Determine the [X, Y] coordinate at the center of the cell enclosing the given text.  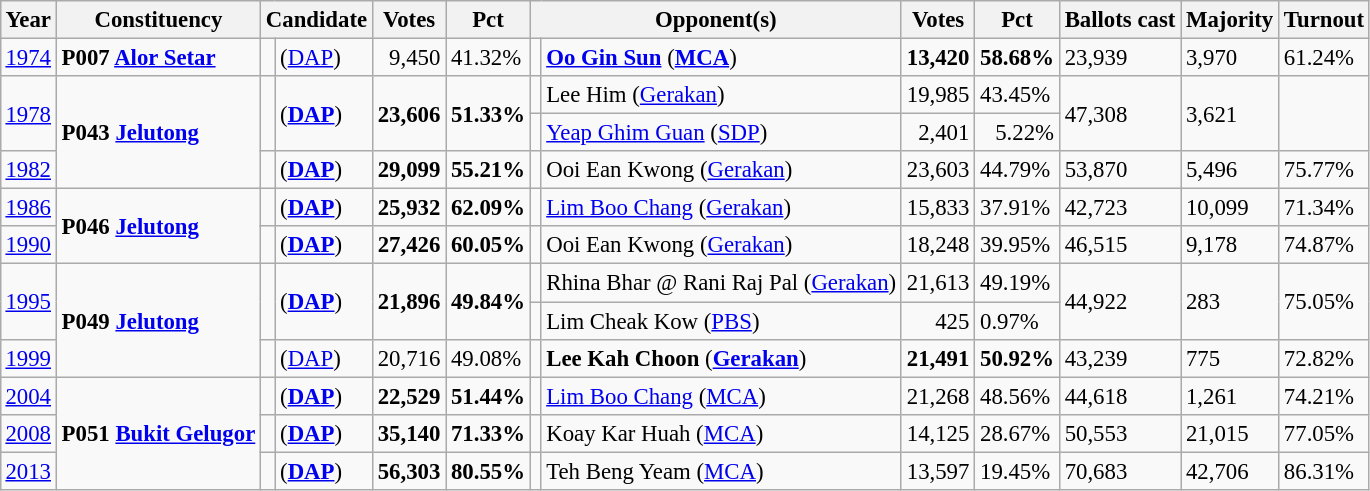
2,401 [938, 133]
Oo Gin Sun (MCA) [722, 57]
46,515 [1120, 245]
21,613 [938, 283]
21,268 [938, 396]
23,606 [408, 114]
53,870 [1120, 170]
Year [28, 20]
62.09% [488, 208]
1995 [28, 302]
9,450 [408, 57]
9,178 [1230, 245]
43,239 [1120, 358]
P046 Jelutong [158, 226]
44,618 [1120, 396]
1,261 [1230, 396]
61.24% [1324, 57]
5,496 [1230, 170]
49.08% [488, 358]
50.92% [1018, 358]
2004 [28, 396]
13,420 [938, 57]
72.82% [1324, 358]
58.68% [1018, 57]
42,706 [1230, 471]
1986 [28, 208]
49.19% [1018, 283]
39.95% [1018, 245]
15,833 [938, 208]
Lim Boo Chang (MCA) [722, 396]
20,716 [408, 358]
2013 [28, 471]
29,099 [408, 170]
18,248 [938, 245]
56,303 [408, 471]
42,723 [1120, 208]
22,529 [408, 396]
19.45% [1018, 471]
47,308 [1120, 114]
37.91% [1018, 208]
P049 Jelutong [158, 320]
775 [1230, 358]
425 [938, 321]
25,932 [408, 208]
44.79% [1018, 170]
3,970 [1230, 57]
71.34% [1324, 208]
Majority [1230, 20]
Candidate [317, 20]
80.55% [488, 471]
77.05% [1324, 433]
Lee Kah Choon (Gerakan) [722, 358]
P007 Alor Setar [158, 57]
1999 [28, 358]
21,491 [938, 358]
P043 Jelutong [158, 132]
Ballots cast [1120, 20]
23,939 [1120, 57]
21,896 [408, 302]
44,922 [1120, 302]
49.84% [488, 302]
Lim Cheak Kow (PBS) [722, 321]
Lim Boo Chang (Gerakan) [722, 208]
55.21% [488, 170]
70,683 [1120, 471]
74.87% [1324, 245]
Koay Kar Huah (MCA) [722, 433]
Teh Beng Yeam (MCA) [722, 471]
13,597 [938, 471]
5.22% [1018, 133]
41.32% [488, 57]
23,603 [938, 170]
27,426 [408, 245]
Yeap Ghim Guan (SDP) [722, 133]
Turnout [1324, 20]
86.31% [1324, 471]
50,553 [1120, 433]
74.21% [1324, 396]
51.33% [488, 114]
3,621 [1230, 114]
Lee Him (Gerakan) [722, 95]
P051 Bukit Gelugor [158, 434]
1990 [28, 245]
Opponent(s) [716, 20]
21,015 [1230, 433]
2008 [28, 433]
1974 [28, 57]
283 [1230, 302]
0.97% [1018, 321]
60.05% [488, 245]
Rhina Bhar @ Rani Raj Pal (Gerakan) [722, 283]
1978 [28, 114]
51.44% [488, 396]
14,125 [938, 433]
35,140 [408, 433]
10,099 [1230, 208]
43.45% [1018, 95]
Constituency [158, 20]
75.77% [1324, 170]
71.33% [488, 433]
28.67% [1018, 433]
48.56% [1018, 396]
75.05% [1324, 302]
1982 [28, 170]
19,985 [938, 95]
